Scan for the cell matching the given text and deliver its (x, y) coordinate at center. 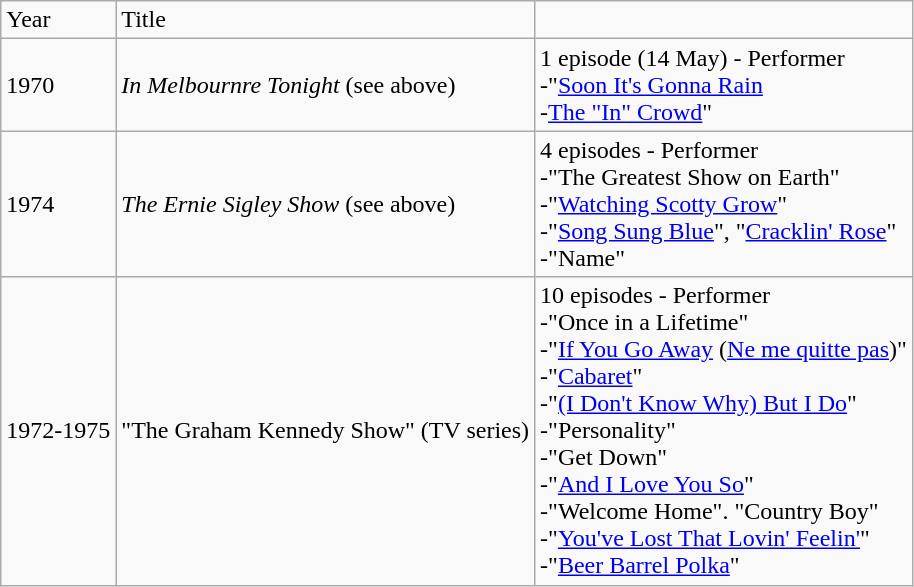
1 episode (14 May) - Performer-"Soon It's Gonna Rain-The "In" Crowd" (724, 85)
Year (58, 20)
In Melbournre Tonight (see above) (326, 85)
Title (326, 20)
4 episodes - Performer-"The Greatest Show on Earth"-"Watching Scotty Grow"-"Song Sung Blue", "Cracklin' Rose"-"Name" (724, 204)
1972-1975 (58, 431)
"The Graham Kennedy Show" (TV series) (326, 431)
1970 (58, 85)
1974 (58, 204)
The Ernie Sigley Show (see above) (326, 204)
